Pinpoint the cell where the given text exists, returning its [x, y] midpoint coordinate. 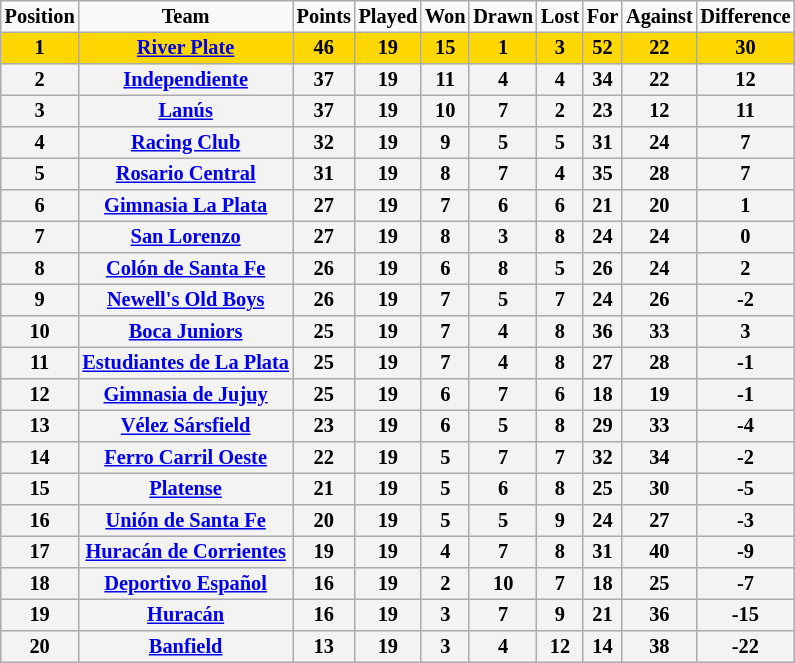
Platense [185, 489]
Lanús [185, 111]
Boca Juniors [185, 332]
Lost [560, 17]
Estudiantes de La Plata [185, 363]
Difference [746, 17]
Won [445, 17]
35 [602, 174]
For [602, 17]
Drawn [503, 17]
Huracán [185, 615]
52 [602, 48]
29 [602, 426]
Rosario Central [185, 174]
46 [324, 48]
40 [659, 552]
San Lorenzo [185, 237]
-4 [746, 426]
Unión de Santa Fe [185, 521]
Position [40, 17]
Gimnasia de Jujuy [185, 395]
Against [659, 17]
Points [324, 17]
Independiente [185, 80]
Team [185, 17]
Colón de Santa Fe [185, 269]
Newell's Old Boys [185, 300]
-9 [746, 552]
Racing Club [185, 143]
-3 [746, 521]
-7 [746, 584]
Vélez Sársfield [185, 426]
Deportivo Español [185, 584]
Banfield [185, 647]
-5 [746, 489]
River Plate [185, 48]
Gimnasia La Plata [185, 206]
Ferro Carril Oeste [185, 458]
-15 [746, 615]
Huracán de Corrientes [185, 552]
0 [746, 237]
17 [40, 552]
Played [388, 17]
-22 [746, 647]
38 [659, 647]
